Output the [X, Y] coordinate of the center of the cell containing the given text.  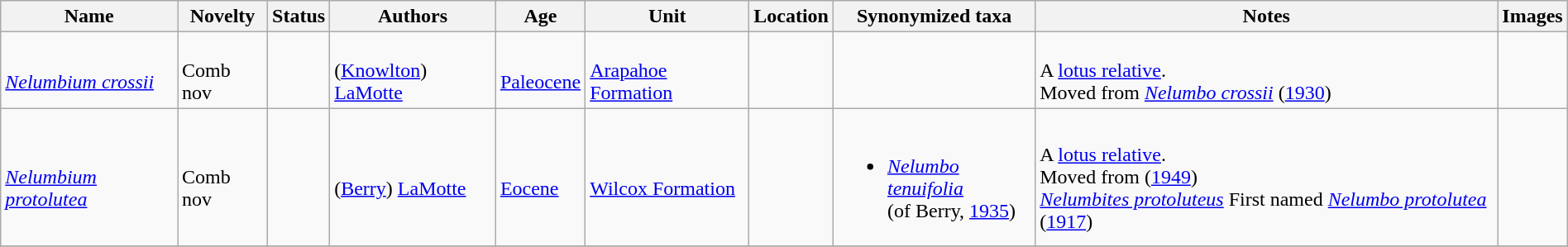
A lotus relative. Moved from Nelumbo crossii (1930) [1267, 70]
Status [299, 17]
Arapahoe Formation [667, 70]
A lotus relative. Moved from (1949)Nelumbites protoluteus First named Nelumbo protolutea (1917) [1267, 177]
(Berry) LaMotte [414, 177]
Location [791, 17]
Paleocene [540, 70]
Synonymized taxa [934, 17]
Age [540, 17]
Nelumbium crossii [89, 70]
Wilcox Formation [667, 177]
Nelumbium protolutea [89, 177]
Unit [667, 17]
Novelty [223, 17]
Nelumbo tenuifolia(of Berry, 1935) [934, 177]
Name [89, 17]
Eocene [540, 177]
Notes [1267, 17]
Images [1532, 17]
Authors [414, 17]
(Knowlton) LaMotte [414, 70]
